Locate the cell with the specified text and output its [X, Y] center coordinate. 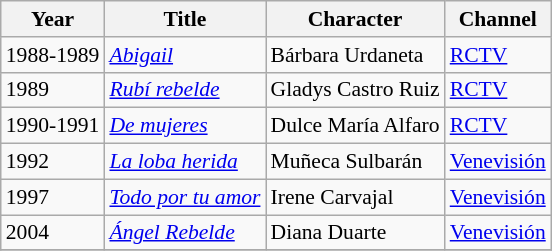
Gladys Castro Ruiz [356, 90]
Bárbara Urdaneta [356, 55]
1989 [53, 90]
Abigail [184, 55]
Channel [498, 19]
Ángel Rebelde [184, 233]
1997 [53, 197]
1992 [53, 162]
Diana Duarte [356, 233]
1990-1991 [53, 126]
Dulce María Alfaro [356, 126]
Rubí rebelde [184, 90]
Irene Carvajal [356, 197]
2004 [53, 233]
1988-1989 [53, 55]
De mujeres [184, 126]
Muñeca Sulbarán [356, 162]
Character [356, 19]
Todo por tu amor [184, 197]
Year [53, 19]
La loba herida [184, 162]
Title [184, 19]
